Provide the [X, Y] coordinate of the cell's center where the given text is located.  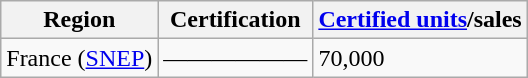
70,000 [420, 58]
France (SNEP) [80, 58]
Certified units/sales [420, 20]
Certification [236, 20]
—————— [236, 58]
Region [80, 20]
